Find where the given text appears and provide that cell's center as (X, Y) coordinate. 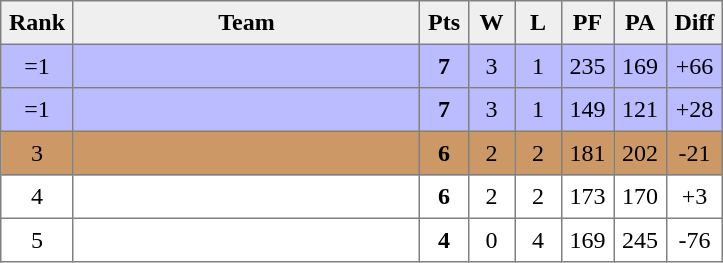
121 (640, 110)
173 (587, 197)
PF (587, 23)
Team (246, 23)
5 (38, 240)
Diff (694, 23)
L (538, 23)
-76 (694, 240)
Rank (38, 23)
181 (587, 153)
-21 (694, 153)
+66 (694, 66)
202 (640, 153)
170 (640, 197)
PA (640, 23)
W (491, 23)
0 (491, 240)
+3 (694, 197)
245 (640, 240)
235 (587, 66)
Pts (444, 23)
+28 (694, 110)
149 (587, 110)
